Determine the (x, y) coordinate at the center of the cell enclosing the given text.  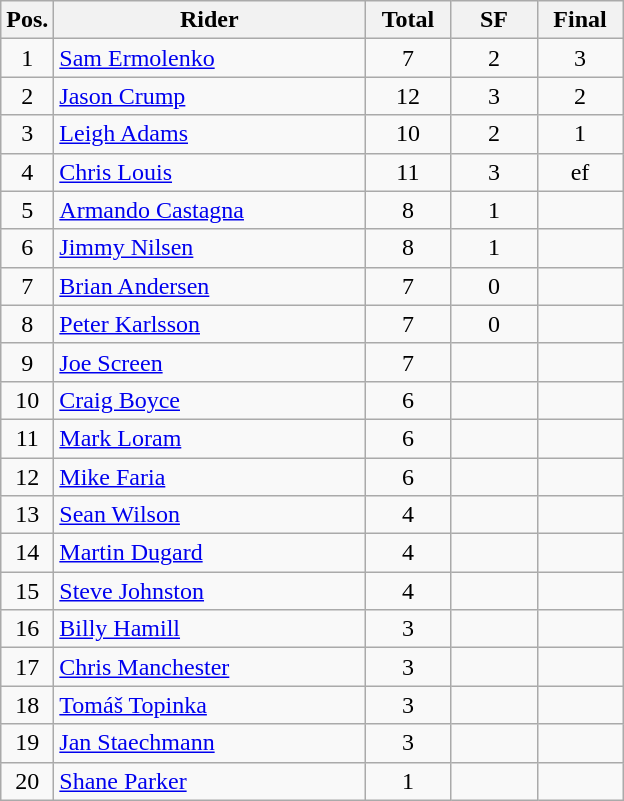
Leigh Adams (210, 134)
Craig Boyce (210, 400)
ef (580, 172)
9 (28, 362)
Pos. (28, 20)
Billy Hamill (210, 629)
Chris Louis (210, 172)
SF (494, 20)
Steve Johnston (210, 591)
Armando Castagna (210, 210)
Final (580, 20)
Jan Staechmann (210, 743)
Martin Dugard (210, 553)
Mark Loram (210, 438)
15 (28, 591)
Jimmy Nilsen (210, 248)
Sam Ermolenko (210, 58)
17 (28, 667)
Sean Wilson (210, 515)
Chris Manchester (210, 667)
13 (28, 515)
Total (408, 20)
Joe Screen (210, 362)
20 (28, 781)
5 (28, 210)
16 (28, 629)
14 (28, 553)
Mike Faria (210, 477)
Rider (210, 20)
19 (28, 743)
Shane Parker (210, 781)
18 (28, 705)
Tomáš Topinka (210, 705)
Brian Andersen (210, 286)
Peter Karlsson (210, 324)
Jason Crump (210, 96)
